Locate the cell with the specified text and output its (X, Y) center coordinate. 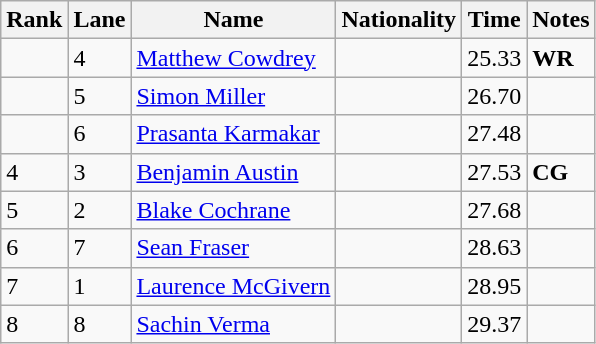
3 (100, 172)
Benjamin Austin (234, 172)
28.63 (494, 248)
27.68 (494, 210)
29.37 (494, 324)
Prasanta Karmakar (234, 134)
Notes (561, 20)
Simon Miller (234, 96)
Matthew Cowdrey (234, 58)
1 (100, 286)
Name (234, 20)
Nationality (399, 20)
CG (561, 172)
Time (494, 20)
Laurence McGivern (234, 286)
26.70 (494, 96)
Blake Cochrane (234, 210)
Lane (100, 20)
2 (100, 210)
Sachin Verma (234, 324)
27.53 (494, 172)
Rank (34, 20)
25.33 (494, 58)
27.48 (494, 134)
Sean Fraser (234, 248)
WR (561, 58)
28.95 (494, 286)
